Capture the cell that displays the provided text and extract its (x, y) central coordinate. 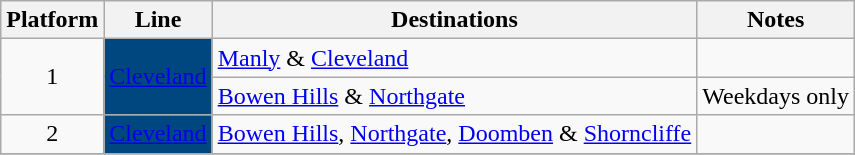
Notes (776, 20)
Manly & Cleveland (454, 58)
2 (52, 134)
Bowen Hills & Northgate (454, 96)
1 (52, 77)
Platform (52, 20)
Line (158, 20)
Bowen Hills, Northgate, Doomben & Shorncliffe (454, 134)
Weekdays only (776, 96)
Destinations (454, 20)
